Search for the cell housing the specified text and yield its (x, y) center coordinate. 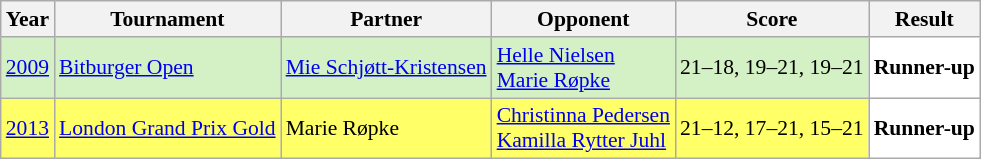
Partner (386, 19)
2013 (28, 128)
Tournament (168, 19)
Bitburger Open (168, 68)
Result (924, 19)
Score (772, 19)
Opponent (584, 19)
Helle Nielsen Marie Røpke (584, 68)
21–12, 17–21, 15–21 (772, 128)
Marie Røpke (386, 128)
Christinna Pedersen Kamilla Rytter Juhl (584, 128)
Year (28, 19)
Mie Schjøtt-Kristensen (386, 68)
21–18, 19–21, 19–21 (772, 68)
London Grand Prix Gold (168, 128)
2009 (28, 68)
